Return (X, Y) of the center of cell containing provided text 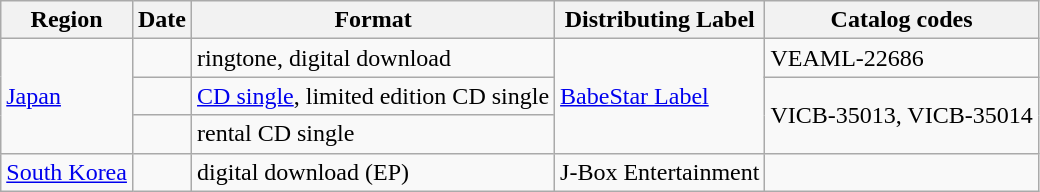
Distributing Label (660, 20)
BabeStar Label (660, 96)
VEAML-22686 (902, 58)
ringtone, digital download (374, 58)
J-Box Entertainment (660, 172)
CD single, limited edition CD single (374, 96)
Date (162, 20)
digital download (EP) (374, 172)
Japan (67, 96)
Format (374, 20)
Region (67, 20)
Catalog codes (902, 20)
rental CD single (374, 134)
VICB-35013, VICB-35014 (902, 115)
South Korea (67, 172)
